For the text-containing cell, return its midpoint in (x, y) coordinate format. 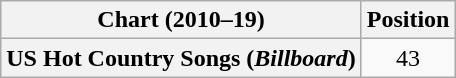
Chart (2010–19) (181, 20)
43 (408, 58)
Position (408, 20)
US Hot Country Songs (Billboard) (181, 58)
